Locate the cell with the specified text and output its (X, Y) center coordinate. 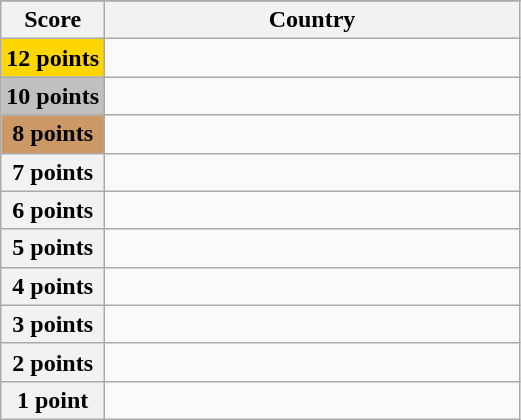
7 points (53, 172)
2 points (53, 362)
12 points (53, 58)
4 points (53, 286)
6 points (53, 210)
8 points (53, 134)
10 points (53, 96)
Country (312, 20)
Score (53, 20)
1 point (53, 400)
3 points (53, 324)
5 points (53, 248)
